Extract the [x, y] coordinate from the center of the cell holding the provided text.  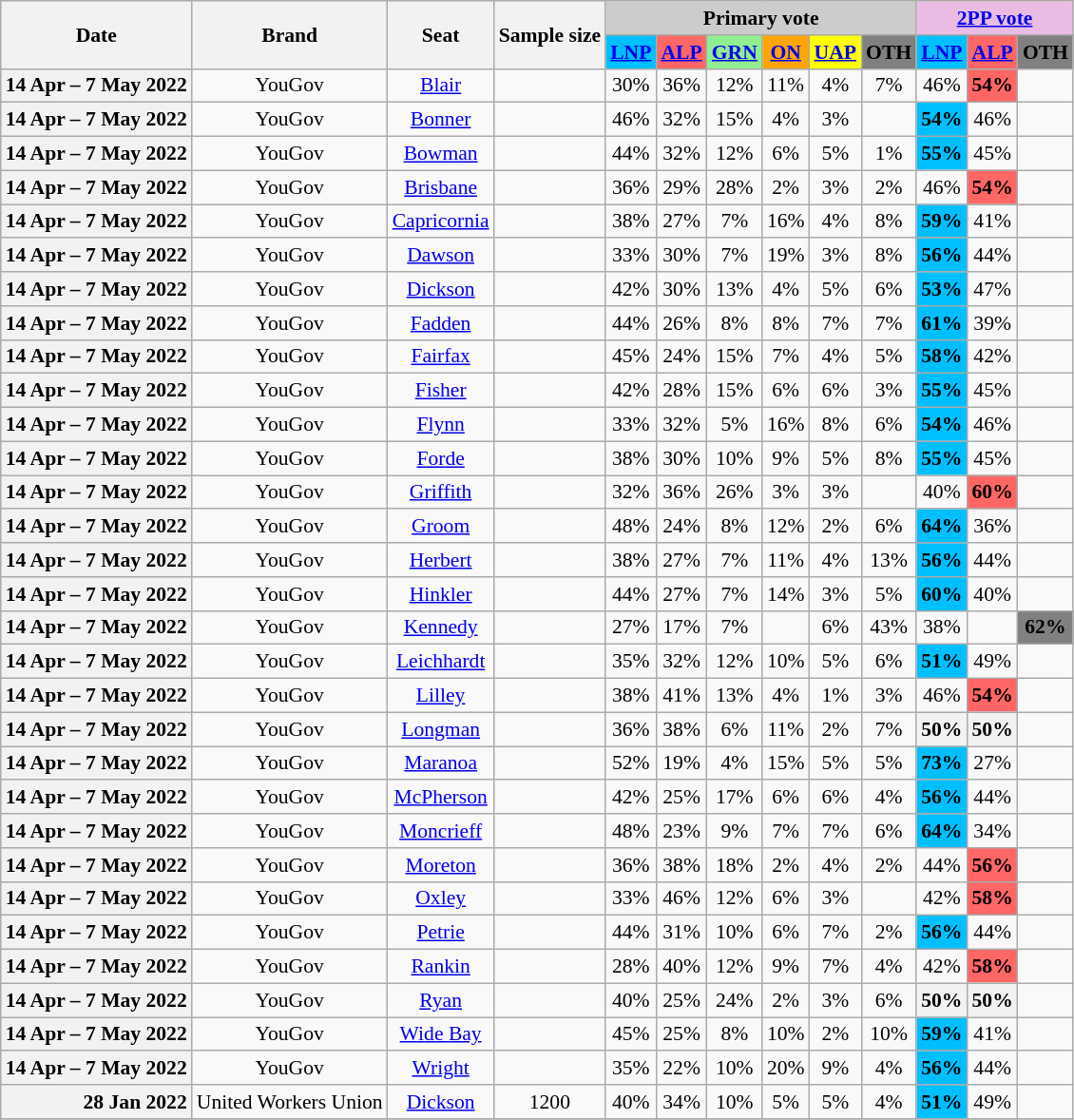
31% [681, 933]
47% [992, 289]
Dawson [441, 256]
Kennedy [441, 628]
Brand [290, 34]
Flynn [441, 425]
Primary vote [760, 18]
52% [631, 763]
Herbert [441, 560]
Rankin [441, 967]
GRN [735, 52]
23% [681, 831]
Sample size [549, 34]
Moncrieff [441, 831]
Moreton [441, 865]
Oxley [441, 898]
Lilley [441, 696]
Longman [441, 729]
2PP vote [994, 18]
Brisbane [441, 187]
39% [992, 323]
McPherson [441, 798]
43% [889, 628]
ON [786, 52]
Maranoa [441, 763]
62% [1045, 628]
61% [941, 323]
Fairfax [441, 357]
Ryan [441, 1000]
20% [786, 1069]
22% [681, 1069]
Hinkler [441, 594]
Capricornia [441, 222]
Groom [441, 527]
29% [681, 187]
United Workers Union [290, 1102]
Griffith [441, 492]
Blair [441, 86]
Wright [441, 1069]
Bowman [441, 154]
53% [941, 289]
Fadden [441, 323]
Wide Bay [441, 1034]
Forde [441, 458]
Petrie [441, 933]
Leichhardt [441, 662]
Fisher [441, 391]
14% [786, 594]
Seat [441, 34]
73% [941, 763]
Date [97, 34]
18% [735, 865]
1200 [549, 1102]
UAP [835, 52]
Bonner [441, 120]
28 Jan 2022 [97, 1102]
